Determine the (X, Y) coordinate at the center of the cell enclosing the given text.  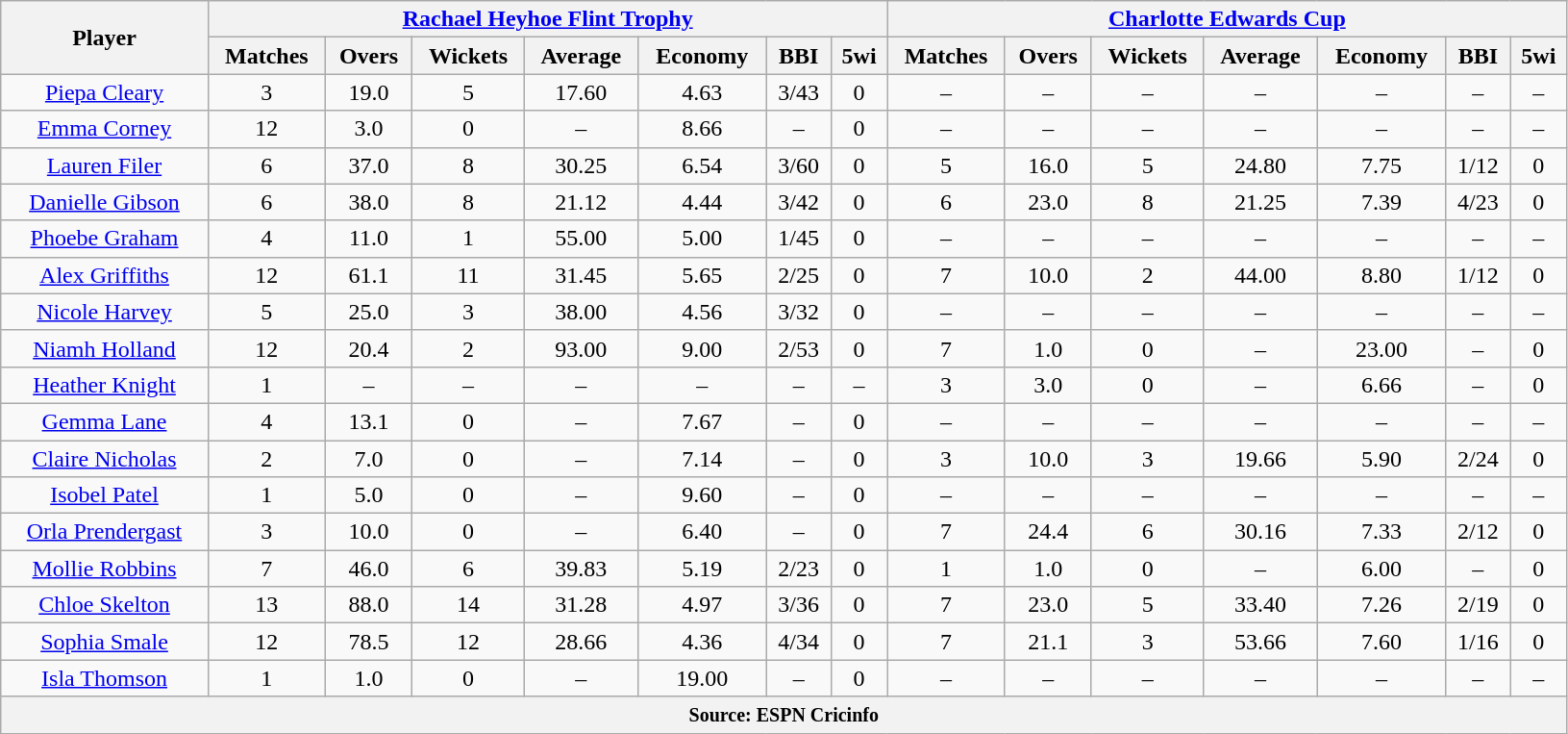
4.63 (702, 92)
Orla Prendergast (105, 532)
1/45 (798, 239)
13 (266, 605)
88.0 (368, 605)
21.1 (1048, 642)
Piepa Cleary (105, 92)
7.26 (1381, 605)
11 (469, 275)
9.60 (702, 495)
2/23 (798, 569)
3/32 (798, 312)
Rachael Heyhoe Flint Trophy (548, 19)
23.00 (1381, 348)
Danielle Gibson (105, 202)
3/42 (798, 202)
Lauren Filer (105, 165)
6.40 (702, 532)
44.00 (1260, 275)
Claire Nicholas (105, 459)
6.00 (1381, 569)
61.1 (368, 275)
8.66 (702, 129)
Player (105, 38)
Emma Corney (105, 129)
1/16 (1479, 642)
53.66 (1260, 642)
38.00 (581, 312)
Phoebe Graham (105, 239)
Source: ESPN Cricinfo (784, 715)
20.4 (368, 348)
9.00 (702, 348)
Isla Thomson (105, 678)
14 (469, 605)
31.45 (581, 275)
21.12 (581, 202)
5.00 (702, 239)
7.33 (1381, 532)
Gemma Lane (105, 421)
7.14 (702, 459)
4.56 (702, 312)
37.0 (368, 165)
6.66 (1381, 385)
7.39 (1381, 202)
4.36 (702, 642)
5.65 (702, 275)
Charlotte Edwards Cup (1227, 19)
24.4 (1048, 532)
2/24 (1479, 459)
46.0 (368, 569)
3/43 (798, 92)
3/60 (798, 165)
25.0 (368, 312)
24.80 (1260, 165)
30.25 (581, 165)
19.0 (368, 92)
Mollie Robbins (105, 569)
13.1 (368, 421)
8.80 (1381, 275)
Sophia Smale (105, 642)
Nicole Harvey (105, 312)
2/12 (1479, 532)
Heather Knight (105, 385)
2/25 (798, 275)
16.0 (1048, 165)
4.44 (702, 202)
3/36 (798, 605)
5.19 (702, 569)
Chloe Skelton (105, 605)
2/19 (1479, 605)
39.83 (581, 569)
5.0 (368, 495)
19.00 (702, 678)
21.25 (1260, 202)
Isobel Patel (105, 495)
7.0 (368, 459)
4.97 (702, 605)
78.5 (368, 642)
30.16 (1260, 532)
38.0 (368, 202)
28.66 (581, 642)
93.00 (581, 348)
4/34 (798, 642)
6.54 (702, 165)
17.60 (581, 92)
19.66 (1260, 459)
7.60 (1381, 642)
31.28 (581, 605)
55.00 (581, 239)
Niamh Holland (105, 348)
Alex Griffiths (105, 275)
11.0 (368, 239)
7.67 (702, 421)
7.75 (1381, 165)
33.40 (1260, 605)
2/53 (798, 348)
5.90 (1381, 459)
4/23 (1479, 202)
